Return (x, y) of the center of cell containing provided text 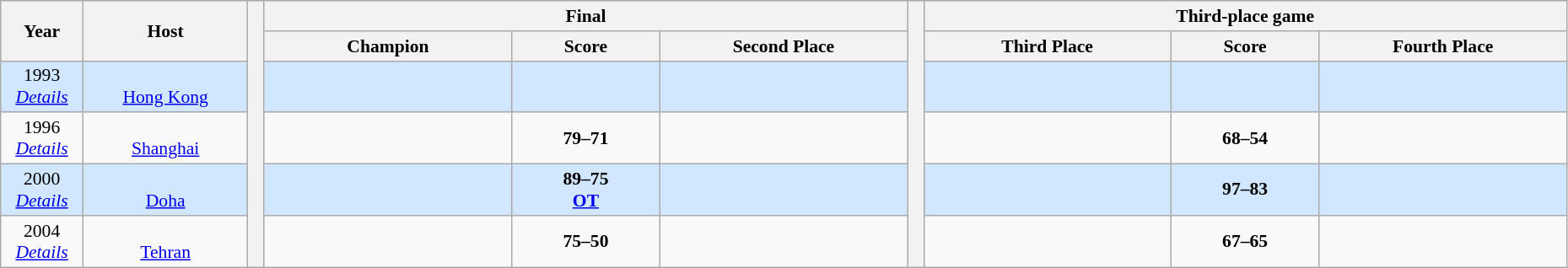
Second Place (783, 46)
Third Place (1048, 46)
97–83 (1245, 190)
Final (585, 16)
Champion (388, 46)
2004 Details (42, 241)
67–65 (1245, 241)
75–50 (586, 241)
Fourth Place (1442, 46)
2000 Details (42, 190)
Shanghai (165, 138)
Tehran (165, 241)
1993 Details (42, 86)
1996 Details (42, 138)
Third-place game (1245, 16)
79–71 (586, 138)
68–54 (1245, 138)
Host (165, 30)
89–75OT (586, 190)
Hong Kong (165, 86)
Year (42, 30)
Doha (165, 190)
